Return the (X, Y) coordinate for the center point of the cell that contains the specified text.  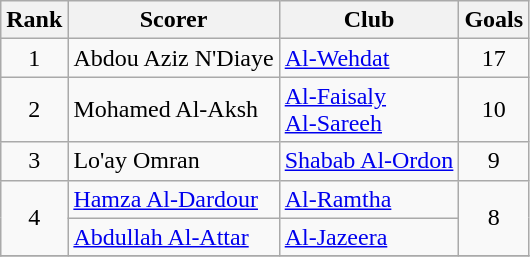
8 (494, 218)
1 (34, 58)
Al-Faisaly Al-Sareeh (369, 110)
17 (494, 58)
Goals (494, 20)
10 (494, 110)
Rank (34, 20)
Abdullah Al-Attar (174, 237)
Hamza Al-Dardour (174, 199)
Al-Jazeera (369, 237)
2 (34, 110)
Club (369, 20)
Abdou Aziz N'Diaye (174, 58)
Mohamed Al-Aksh (174, 110)
Al-Ramtha (369, 199)
Scorer (174, 20)
Shabab Al-Ordon (369, 161)
4 (34, 218)
9 (494, 161)
3 (34, 161)
Al-Wehdat (369, 58)
Lo'ay Omran (174, 161)
